Capture the cell that displays the provided text and extract its [X, Y] central coordinate. 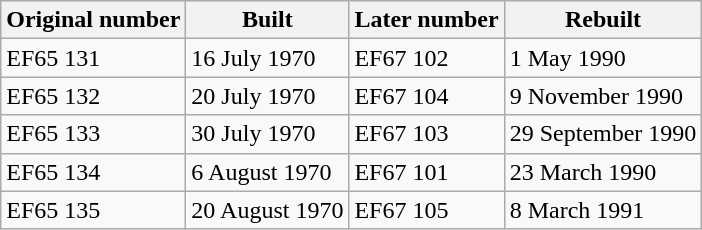
20 August 1970 [268, 210]
6 August 1970 [268, 172]
1 May 1990 [603, 58]
9 November 1990 [603, 96]
EF65 135 [94, 210]
EF67 103 [426, 134]
16 July 1970 [268, 58]
EF65 134 [94, 172]
EF65 133 [94, 134]
Built [268, 20]
20 July 1970 [268, 96]
Rebuilt [603, 20]
Original number [94, 20]
8 March 1991 [603, 210]
23 March 1990 [603, 172]
30 July 1970 [268, 134]
Later number [426, 20]
EF65 131 [94, 58]
EF65 132 [94, 96]
EF67 104 [426, 96]
EF67 101 [426, 172]
EF67 102 [426, 58]
EF67 105 [426, 210]
29 September 1990 [603, 134]
